Locate the cell with the specified text and output its (X, Y) center coordinate. 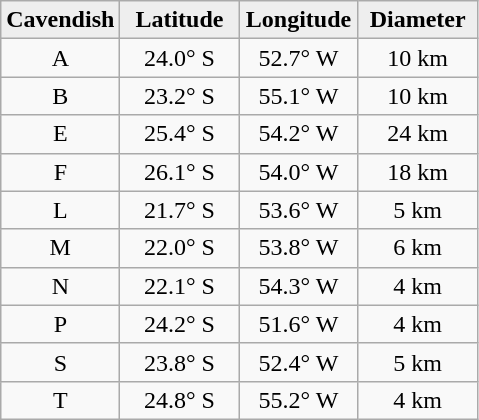
22.1° S (180, 286)
B (60, 96)
54.2° W (298, 134)
E (60, 134)
53.8° W (298, 248)
Diameter (418, 20)
51.6° W (298, 324)
S (60, 362)
18 km (418, 172)
F (60, 172)
23.8° S (180, 362)
Latitude (180, 20)
24.8° S (180, 400)
55.1° W (298, 96)
53.6° W (298, 210)
A (60, 58)
N (60, 286)
6 km (418, 248)
26.1° S (180, 172)
P (60, 324)
24.2° S (180, 324)
21.7° S (180, 210)
Cavendish (60, 20)
24 km (418, 134)
22.0° S (180, 248)
55.2° W (298, 400)
T (60, 400)
Longitude (298, 20)
52.7° W (298, 58)
54.0° W (298, 172)
L (60, 210)
M (60, 248)
52.4° W (298, 362)
54.3° W (298, 286)
23.2° S (180, 96)
25.4° S (180, 134)
24.0° S (180, 58)
